Pinpoint the cell where the given text exists, returning its (x, y) midpoint coordinate. 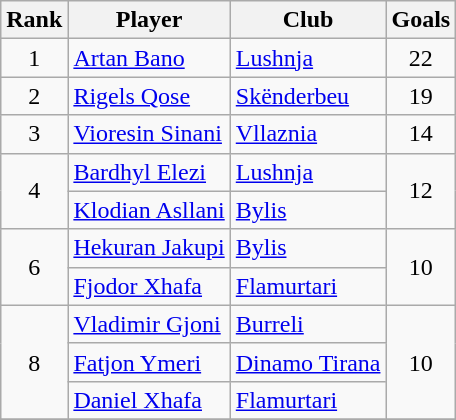
Klodian Asllani (149, 210)
Dinamo Tirana (308, 362)
Goals (421, 20)
Vllaznia (308, 134)
Vioresin Sinani (149, 134)
1 (34, 58)
4 (34, 191)
Fjodor Xhafa (149, 286)
Rank (34, 20)
Rigels Qose (149, 96)
Burreli (308, 324)
Fatjon Ymeri (149, 362)
Bardhyl Elezi (149, 172)
19 (421, 96)
2 (34, 96)
8 (34, 362)
6 (34, 267)
Skënderbeu (308, 96)
14 (421, 134)
Vladimir Gjoni (149, 324)
Artan Bano (149, 58)
Club (308, 20)
Hekuran Jakupi (149, 248)
22 (421, 58)
Daniel Xhafa (149, 400)
3 (34, 134)
12 (421, 191)
Player (149, 20)
